Find where the given text appears and provide that cell's center as [X, Y] coordinate. 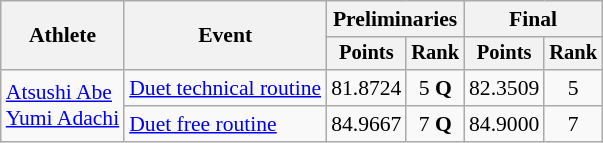
7 Q [435, 124]
84.9000 [504, 124]
82.3509 [504, 88]
5 Q [435, 88]
Preliminaries [395, 19]
Athlete [62, 36]
Duet free routine [225, 124]
Event [225, 36]
Atsushi AbeYumi Adachi [62, 106]
84.9667 [366, 124]
7 [573, 124]
Final [533, 19]
Duet technical routine [225, 88]
5 [573, 88]
81.8724 [366, 88]
